Pinpoint the cell where the given text exists, returning its [x, y] midpoint coordinate. 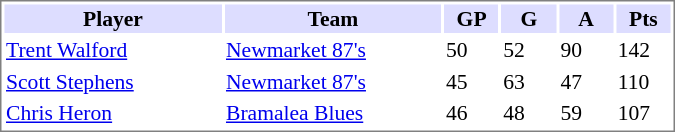
110 [643, 82]
Bramalea Blues [332, 113]
Pts [643, 18]
46 [471, 113]
Player [112, 18]
Chris Heron [112, 113]
63 [529, 82]
G [529, 18]
107 [643, 113]
90 [586, 50]
GP [471, 18]
50 [471, 50]
48 [529, 113]
A [586, 18]
59 [586, 113]
Trent Walford [112, 50]
Scott Stephens [112, 82]
142 [643, 50]
47 [586, 82]
52 [529, 50]
Team [332, 18]
45 [471, 82]
